Find where the given text appears and provide that cell's center as [x, y] coordinate. 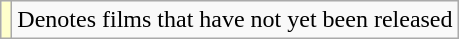
Denotes films that have not yet been released [235, 20]
